Determine the [X, Y] coordinate at the center of the cell enclosing the given text.  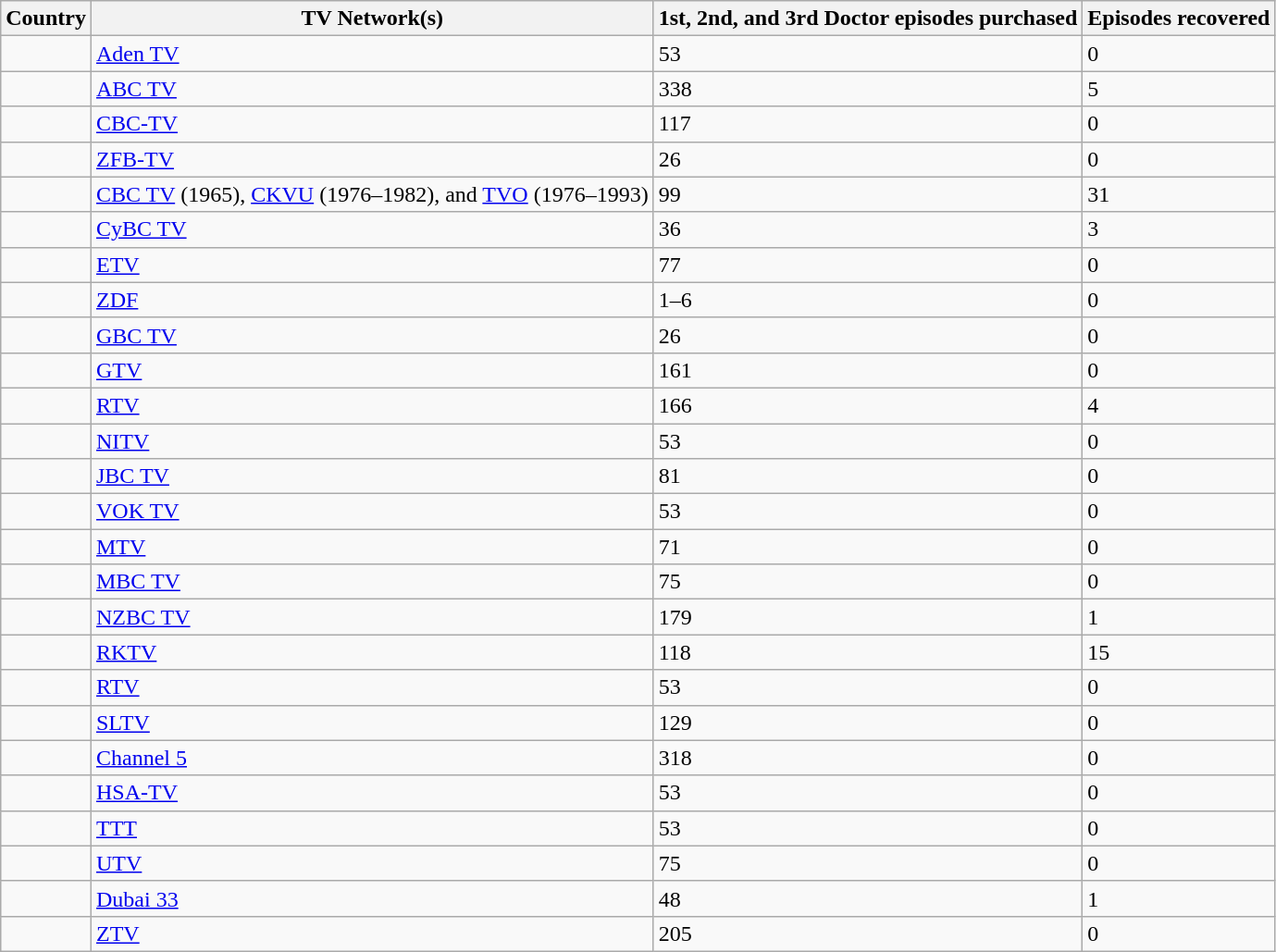
166 [868, 405]
CyBC TV [372, 229]
129 [868, 723]
318 [868, 758]
36 [868, 229]
1–6 [868, 300]
SLTV [372, 723]
4 [1179, 405]
Country [46, 19]
1st, 2nd, and 3rd Doctor episodes purchased [868, 19]
MTV [372, 547]
48 [868, 898]
MBC TV [372, 582]
ZDF [372, 300]
Channel 5 [372, 758]
15 [1179, 652]
RKTV [372, 652]
118 [868, 652]
77 [868, 265]
ABC TV [372, 89]
TV Network(s) [372, 19]
99 [868, 194]
HSA-TV [372, 793]
Aden TV [372, 54]
161 [868, 370]
VOK TV [372, 512]
UTV [372, 863]
NITV [372, 441]
5 [1179, 89]
CBC-TV [372, 124]
338 [868, 89]
ZTV [372, 933]
Episodes recovered [1179, 19]
NZBC TV [372, 617]
GTV [372, 370]
179 [868, 617]
ZFB-TV [372, 159]
JBC TV [372, 476]
ETV [372, 265]
205 [868, 933]
Dubai 33 [372, 898]
81 [868, 476]
TTT [372, 828]
3 [1179, 229]
31 [1179, 194]
71 [868, 547]
117 [868, 124]
CBC TV (1965), CKVU (1976–1982), and TVO (1976–1993) [372, 194]
GBC TV [372, 335]
